Identify which cell holds the provided text, then report its (x, y) central coordinate. 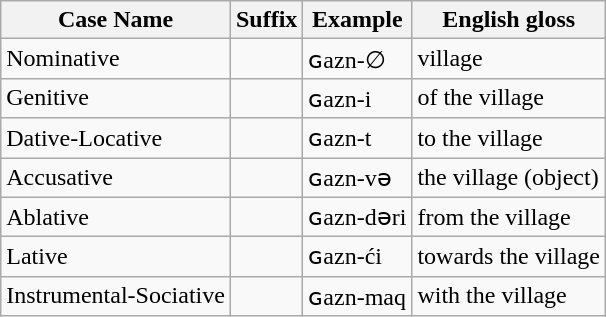
Case Name (116, 20)
ɢazn-i (358, 98)
from the village (509, 217)
ɢazn-və (358, 178)
village (509, 59)
Genitive (116, 98)
the village (object) (509, 178)
to the village (509, 138)
ɢazn-dəri (358, 217)
ɢazn-maq (358, 296)
ɢazn-∅ (358, 59)
Example (358, 20)
Nominative (116, 59)
with the village (509, 296)
Instrumental-Sociative (116, 296)
Accusative (116, 178)
ɢazn-t (358, 138)
English gloss (509, 20)
towards the village (509, 257)
Dative-Locative (116, 138)
of the village (509, 98)
Lative (116, 257)
Suffix (266, 20)
Ablative (116, 217)
ɢazn-ći (358, 257)
